Provide the [x, y] coordinate of the cell's center where the given text is located.  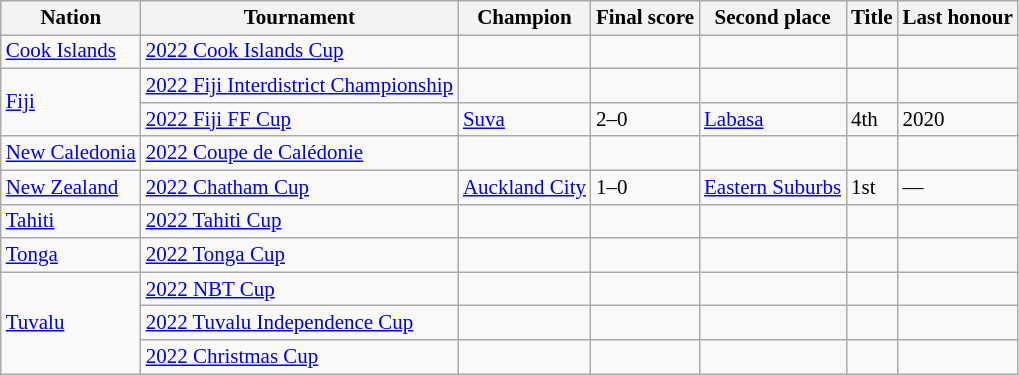
1st [872, 187]
Suva [524, 119]
Title [872, 18]
2022 Cook Islands Cup [300, 52]
Tahiti [71, 221]
Labasa [772, 119]
1–0 [645, 187]
2–0 [645, 119]
2022 Tuvalu Independence Cup [300, 323]
Last honour [958, 18]
Auckland City [524, 187]
— [958, 187]
Nation [71, 18]
2022 Fiji FF Cup [300, 119]
2022 Christmas Cup [300, 357]
Eastern Suburbs [772, 187]
New Zealand [71, 187]
Final score [645, 18]
2022 Fiji Interdistrict Championship [300, 86]
2022 Coupe de Calédonie [300, 153]
2022 Tahiti Cup [300, 221]
Tuvalu [71, 323]
Second place [772, 18]
2022 Chatham Cup [300, 187]
2022 Tonga Cup [300, 255]
New Caledonia [71, 153]
2022 NBT Cup [300, 289]
Tournament [300, 18]
Cook Islands [71, 52]
Fiji [71, 103]
4th [872, 119]
2020 [958, 119]
Champion [524, 18]
Tonga [71, 255]
